Return the [x, y] coordinate for the center point of the cell that contains the specified text.  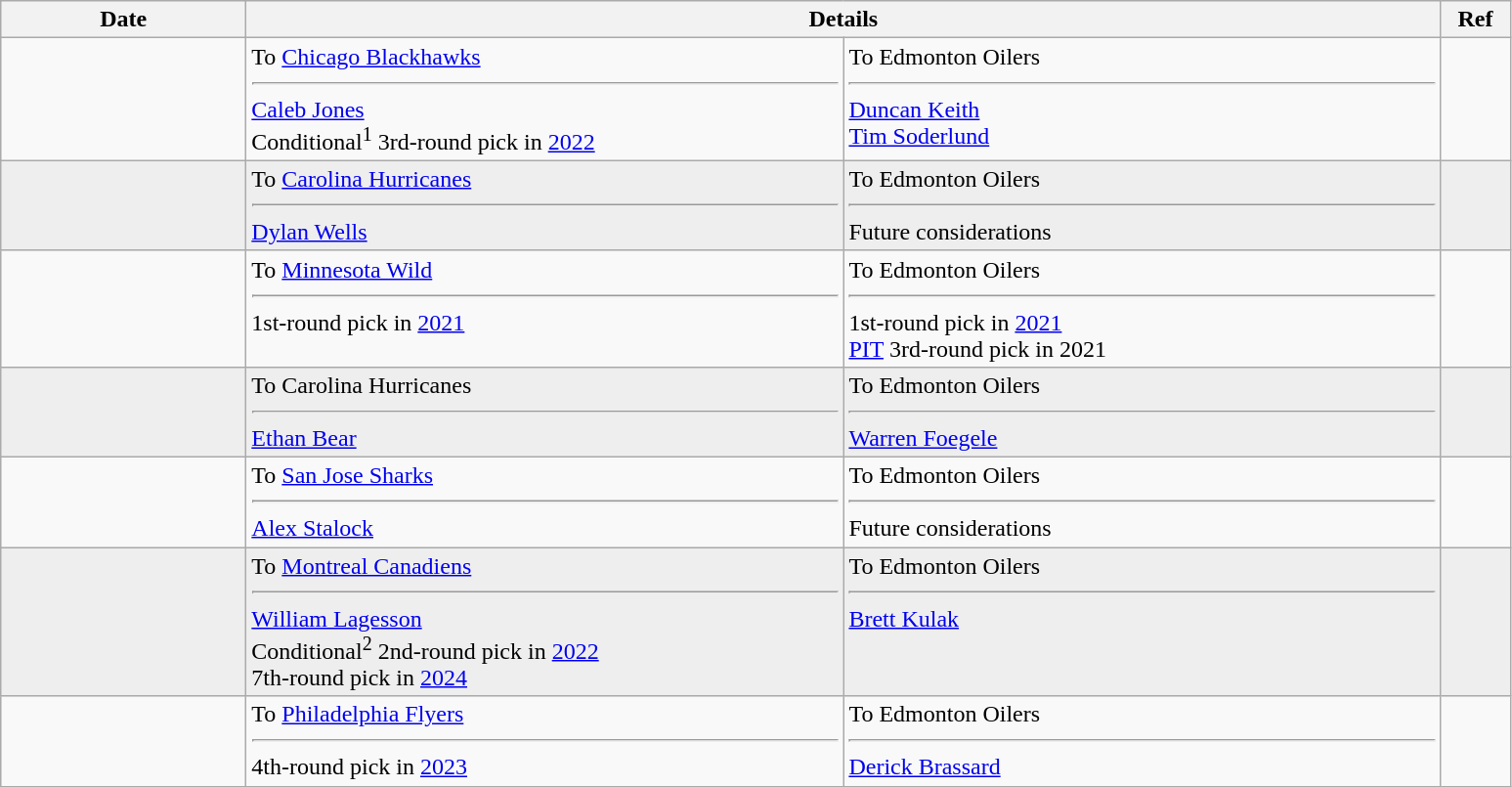
To Edmonton OilersDerick Brassard [1142, 741]
Ref [1476, 20]
To Edmonton OilersWarren Foegele [1142, 412]
To Edmonton OilersDuncan KeithTim Soderlund [1142, 100]
To Edmonton OilersBrett Kulak [1142, 622]
To Edmonton Oilers1st-round pick in 2021PIT 3rd-round pick in 2021 [1142, 309]
Details [843, 20]
To Carolina HurricanesEthan Bear [545, 412]
To Philadelphia Flyers4th-round pick in 2023 [545, 741]
Date [123, 20]
To Chicago BlackhawksCaleb JonesConditional1 3rd-round pick in 2022 [545, 100]
To Carolina HurricanesDylan Wells [545, 205]
To Minnesota Wild1st-round pick in 2021 [545, 309]
To Montreal CanadiensWilliam LagessonConditional2 2nd-round pick in 20227th-round pick in 2024 [545, 622]
To San Jose SharksAlex Stalock [545, 503]
